Detect which cell encompasses the target text, then output its [x, y] center coordinate. 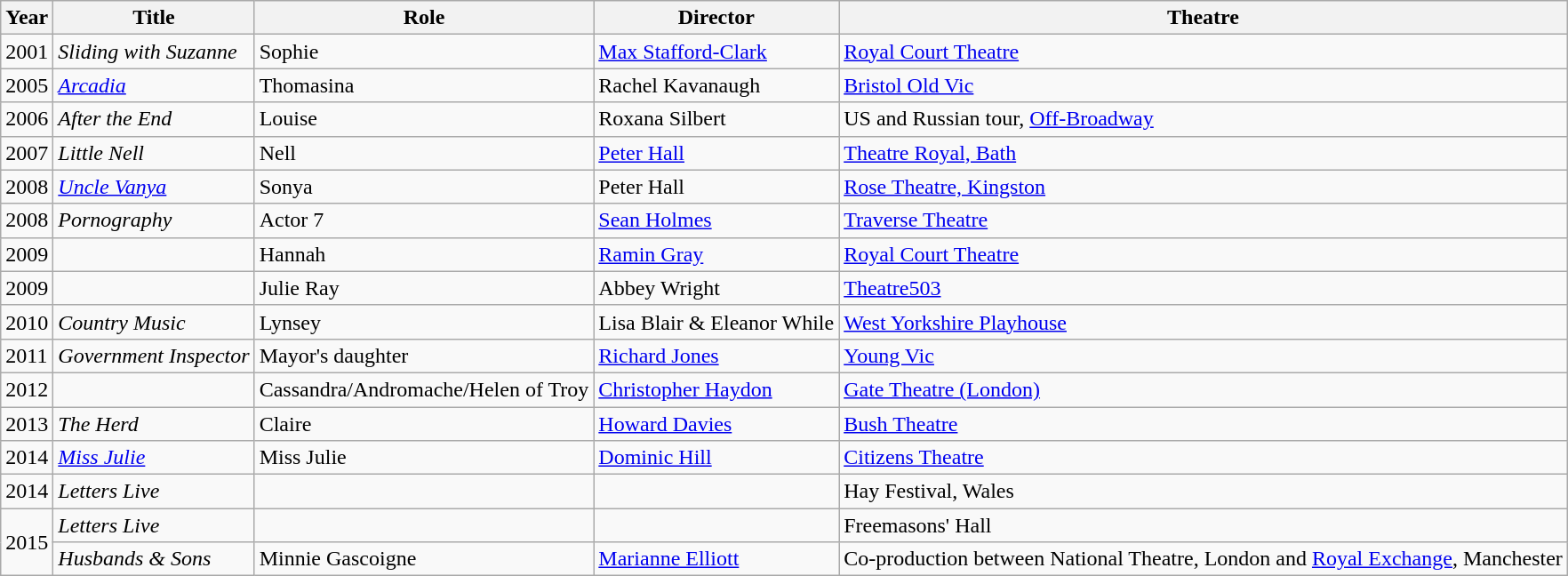
Marianne Elliott [716, 559]
Director [716, 18]
2012 [27, 389]
Rose Theatre, Kingston [1204, 187]
After the End [154, 119]
Uncle Vanya [154, 187]
Abbey Wright [716, 288]
Roxana Silbert [716, 119]
Theatre Royal, Bath [1204, 153]
Lisa Blair & Eleanor While [716, 322]
2010 [27, 322]
Hannah [424, 254]
Citizens Theatre [1204, 458]
Theatre503 [1204, 288]
Max Stafford-Clark [716, 52]
Government Inspector [154, 356]
Minnie Gascoigne [424, 559]
US and Russian tour, Off-Broadway [1204, 119]
The Herd [154, 424]
Dominic Hill [716, 458]
Cassandra/Andromache/Helen of Troy [424, 389]
2005 [27, 85]
Traverse Theatre [1204, 220]
Claire [424, 424]
Christopher Haydon [716, 389]
Pornography [154, 220]
2001 [27, 52]
Little Nell [154, 153]
Sliding with Suzanne [154, 52]
Julie Ray [424, 288]
Sean Holmes [716, 220]
2013 [27, 424]
Mayor's daughter [424, 356]
Bush Theatre [1204, 424]
2007 [27, 153]
Sonya [424, 187]
Richard Jones [716, 356]
Lynsey [424, 322]
Louise [424, 119]
2006 [27, 119]
2015 [27, 542]
Gate Theatre (London) [1204, 389]
Title [154, 18]
Husbands & Sons [154, 559]
Arcadia [154, 85]
Young Vic [1204, 356]
Hay Festival, Wales [1204, 492]
Year [27, 18]
Bristol Old Vic [1204, 85]
Actor 7 [424, 220]
Role [424, 18]
Thomasina [424, 85]
Theatre [1204, 18]
West Yorkshire Playhouse [1204, 322]
Nell [424, 153]
Sophie [424, 52]
Freemasons' Hall [1204, 525]
Country Music [154, 322]
Howard Davies [716, 424]
Ramin Gray [716, 254]
Rachel Kavanaugh [716, 85]
Co-production between National Theatre, London and Royal Exchange, Manchester [1204, 559]
2011 [27, 356]
